Extract the (X, Y) coordinate from the center of the cell holding the provided text.  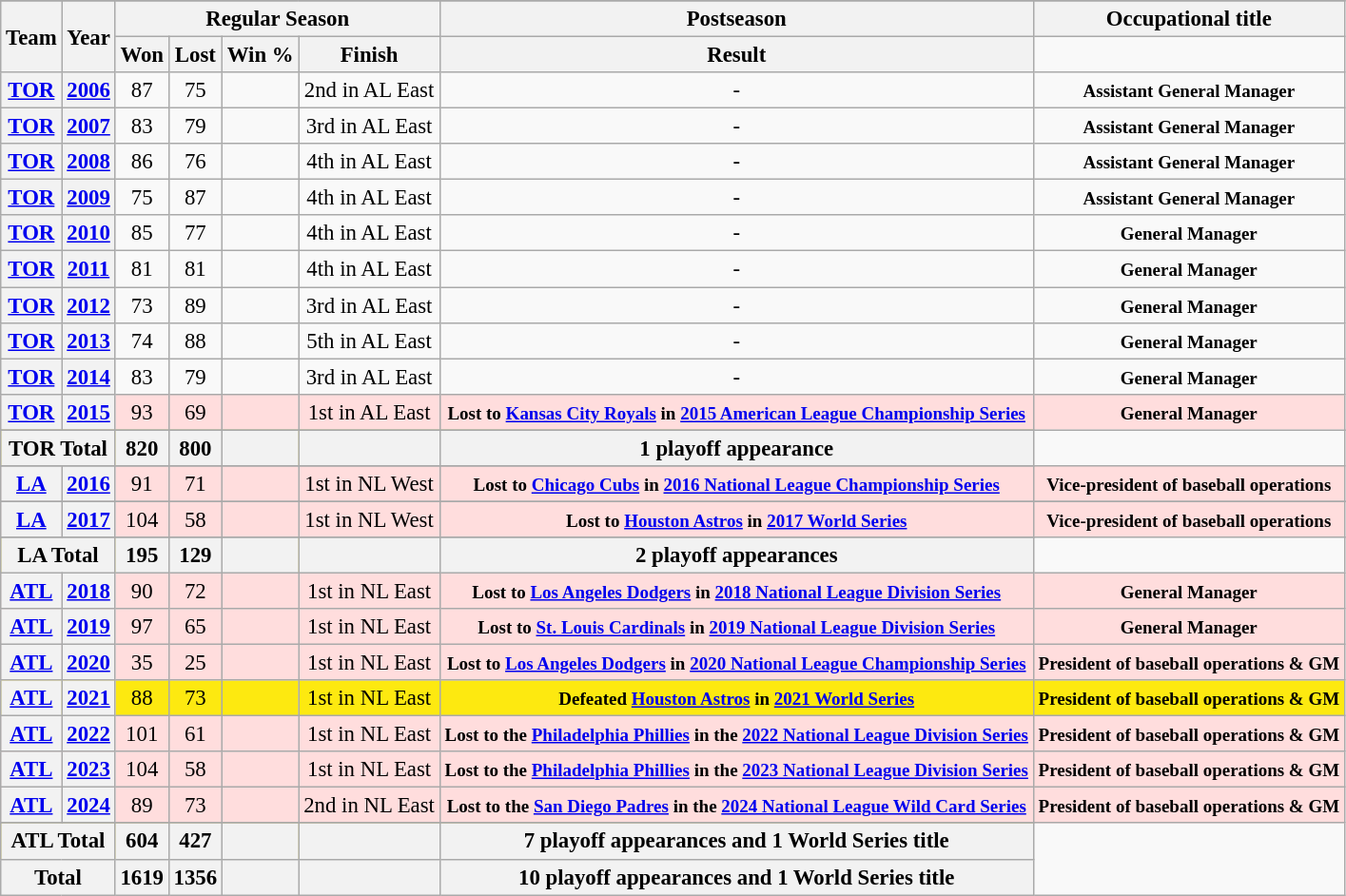
97 (142, 627)
72 (195, 591)
1st in AL East (369, 412)
Finish (369, 55)
65 (195, 627)
74 (142, 341)
2006 (88, 90)
2016 (88, 484)
LA Total (58, 555)
2009 (88, 198)
2011 (88, 269)
800 (195, 448)
820 (142, 448)
86 (142, 162)
2022 (88, 734)
TOR Total (58, 448)
427 (195, 842)
2nd in AL East (369, 90)
Lost to the Philadelphia Phillies in the 2022 National League Division Series (736, 734)
2 playoff appearances (736, 555)
2017 (88, 519)
Lost to Los Angeles Dodgers in 2018 National League Division Series (736, 591)
2010 (88, 233)
Regular Season (278, 19)
7 playoff appearances and 1 World Series title (736, 842)
93 (142, 412)
2014 (88, 377)
71 (195, 484)
2013 (88, 341)
Postseason (736, 19)
2007 (88, 127)
Lost (195, 55)
2024 (88, 806)
61 (195, 734)
Lost to Houston Astros in 2017 World Series (736, 519)
Total (58, 877)
2019 (88, 627)
Lost to St. Louis Cardinals in 2019 National League Division Series (736, 627)
Lost to Chicago Cubs in 2016 National League Championship Series (736, 484)
25 (195, 663)
2020 (88, 663)
1619 (142, 877)
1 playoff appearance (736, 448)
Team (31, 36)
195 (142, 555)
Occupational title (1189, 19)
91 (142, 484)
77 (195, 233)
2nd in NL East (369, 806)
Lost to Kansas City Royals in 2015 American League Championship Series (736, 412)
2015 (88, 412)
85 (142, 233)
Win % (260, 55)
35 (142, 663)
Won (142, 55)
Lost to Los Angeles Dodgers in 2020 National League Championship Series (736, 663)
69 (195, 412)
Defeated Houston Astros in 2021 World Series (736, 698)
ATL Total (58, 842)
1356 (195, 877)
2012 (88, 305)
2008 (88, 162)
90 (142, 591)
101 (142, 734)
2023 (88, 769)
Lost to the San Diego Padres in the 2024 National League Wild Card Series (736, 806)
2018 (88, 591)
2021 (88, 698)
Year (88, 36)
76 (195, 162)
Result (736, 55)
5th in AL East (369, 341)
Lost to the Philadelphia Phillies in the 2023 National League Division Series (736, 769)
129 (195, 555)
604 (142, 842)
10 playoff appearances and 1 World Series title (736, 877)
